Determine the (X, Y) coordinate at the center of the cell enclosing the given text.  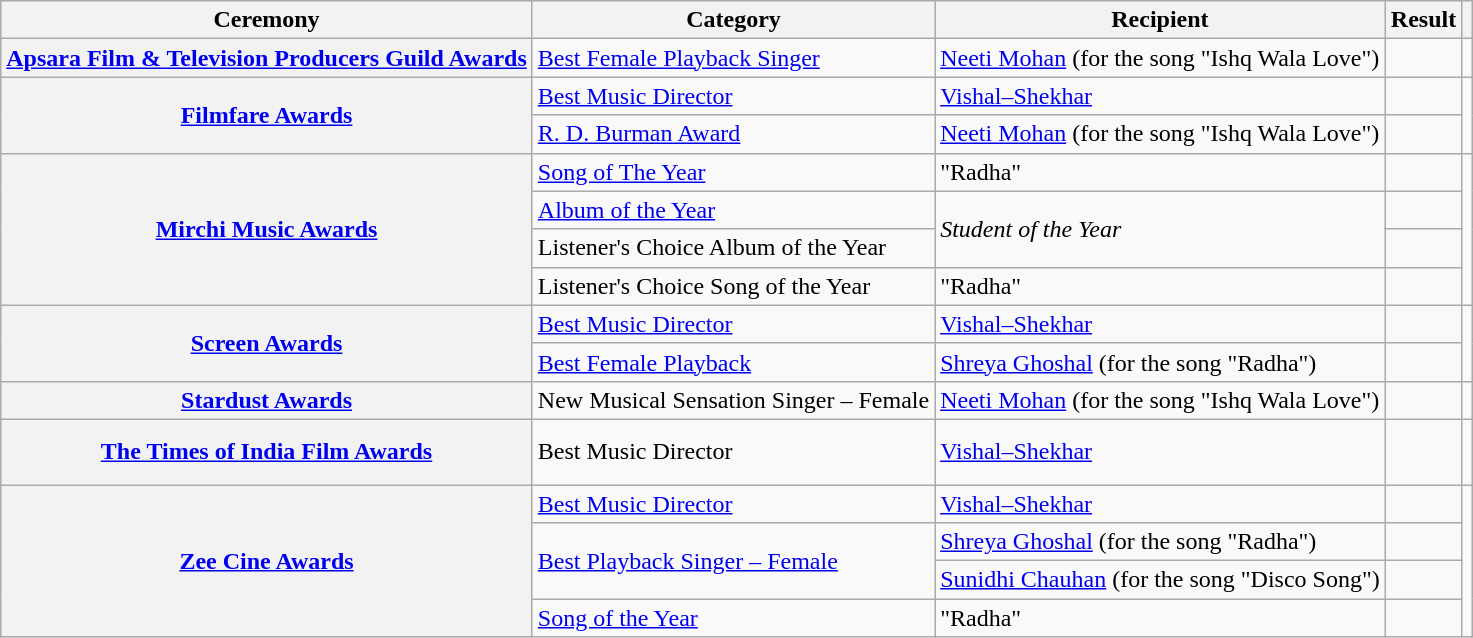
Best Female Playback Singer (733, 58)
Listener's Choice Song of the Year (733, 286)
Screen Awards (267, 343)
Ceremony (267, 20)
Song of The Year (733, 172)
Song of the Year (733, 618)
The Times of India Film Awards (267, 452)
Filmfare Awards (267, 115)
Best Playback Singer – Female (733, 561)
Mirchi Music Awards (267, 229)
Listener's Choice Album of the Year (733, 248)
Zee Cine Awards (267, 560)
New Musical Sensation Singer – Female (733, 400)
R. D. Burman Award (733, 134)
Album of the Year (733, 210)
Sunidhi Chauhan (for the song "Disco Song") (1160, 580)
Category (733, 20)
Student of the Year (1160, 229)
Recipient (1160, 20)
Best Female Playback (733, 362)
Stardust Awards (267, 400)
Apsara Film & Television Producers Guild Awards (267, 58)
Result (1423, 20)
